Find where the given text appears and provide that cell's center as (x, y) coordinate. 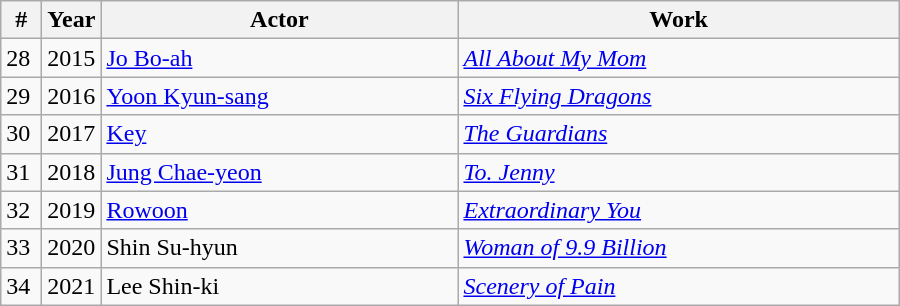
Year (72, 20)
30 (22, 134)
# (22, 20)
Shin Su-hyun (280, 248)
2019 (72, 210)
Lee Shin-ki (280, 286)
Rowoon (280, 210)
Key (280, 134)
28 (22, 58)
Woman of 9.9 Billion (678, 248)
33 (22, 248)
2017 (72, 134)
Work (678, 20)
Jung Chae-yeon (280, 172)
2016 (72, 96)
Scenery of Pain (678, 286)
2021 (72, 286)
Jo Bo-ah (280, 58)
To. Jenny (678, 172)
All About My Mom (678, 58)
Extraordinary You (678, 210)
29 (22, 96)
32 (22, 210)
2018 (72, 172)
31 (22, 172)
Actor (280, 20)
2015 (72, 58)
Six Flying Dragons (678, 96)
2020 (72, 248)
34 (22, 286)
The Guardians (678, 134)
Yoon Kyun-sang (280, 96)
